Locate the cell with the specified text and output its [x, y] center coordinate. 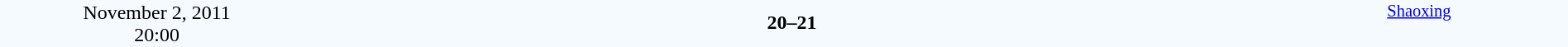
20–21 [791, 22]
November 2, 201120:00 [157, 23]
Shaoxing [1419, 23]
